Extract the (X, Y) coordinate from the center of the cell holding the provided text.  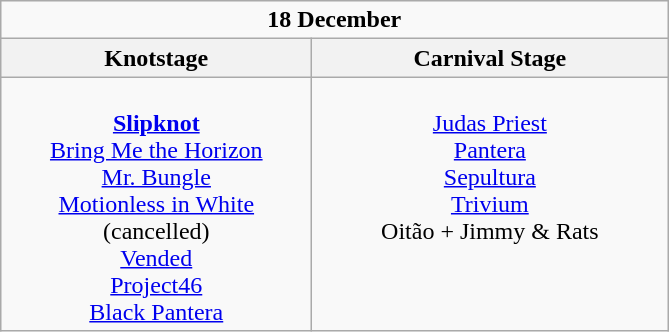
Knotstage (156, 58)
Judas Priest Pantera Sepultura Trivium Oitão + Jimmy & Rats (490, 204)
Carnival Stage (490, 58)
Slipknot Bring Me the Horizon Mr. Bungle Motionless in White (cancelled) Vended Project46 Black Pantera (156, 204)
18 December (334, 20)
